Determine the (x, y) coordinate at the center of the cell enclosing the given text.  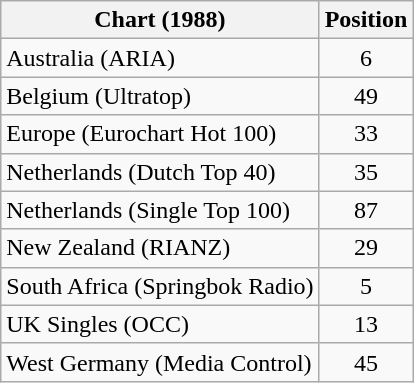
35 (366, 172)
87 (366, 210)
Europe (Eurochart Hot 100) (160, 134)
Australia (ARIA) (160, 58)
13 (366, 324)
Belgium (Ultratop) (160, 96)
West Germany (Media Control) (160, 362)
Netherlands (Dutch Top 40) (160, 172)
Chart (1988) (160, 20)
New Zealand (RIANZ) (160, 248)
29 (366, 248)
Netherlands (Single Top 100) (160, 210)
45 (366, 362)
Position (366, 20)
South Africa (Springbok Radio) (160, 286)
6 (366, 58)
49 (366, 96)
UK Singles (OCC) (160, 324)
33 (366, 134)
5 (366, 286)
